Find where the given text appears and provide that cell's center as [x, y] coordinate. 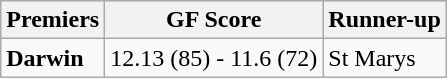
St Marys [385, 58]
GF Score [214, 20]
Darwin [53, 58]
12.13 (85) - 11.6 (72) [214, 58]
Premiers [53, 20]
Runner-up [385, 20]
